Identify which cell holds the provided text, then report its [x, y] central coordinate. 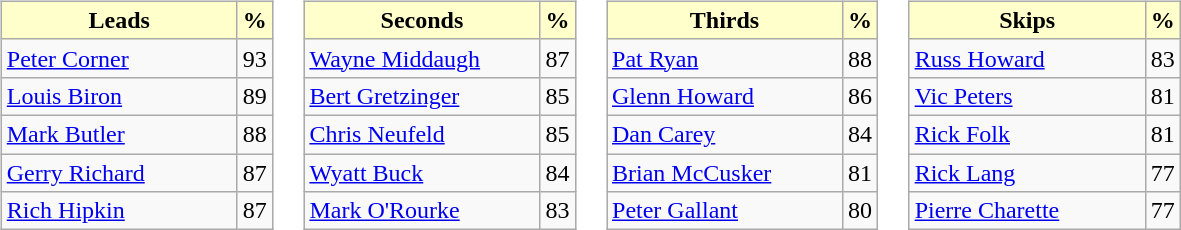
Seconds [422, 20]
Bert Gretzinger [422, 96]
Mark O'Rourke [422, 211]
89 [254, 96]
Rick Folk [1027, 134]
Rick Lang [1027, 173]
Pierre Charette [1027, 211]
Vic Peters [1027, 96]
Wayne Middaugh [422, 58]
Leads [119, 20]
Louis Biron [119, 96]
Peter Gallant [724, 211]
86 [860, 96]
Skips [1027, 20]
80 [860, 211]
Peter Corner [119, 58]
Dan Carey [724, 134]
Glenn Howard [724, 96]
Rich Hipkin [119, 211]
Mark Butler [119, 134]
Wyatt Buck [422, 173]
Gerry Richard [119, 173]
Pat Ryan [724, 58]
Chris Neufeld [422, 134]
93 [254, 58]
Russ Howard [1027, 58]
Thirds [724, 20]
Brian McCusker [724, 173]
